Return the (x, y) coordinate for the center point of the cell that contains the specified text.  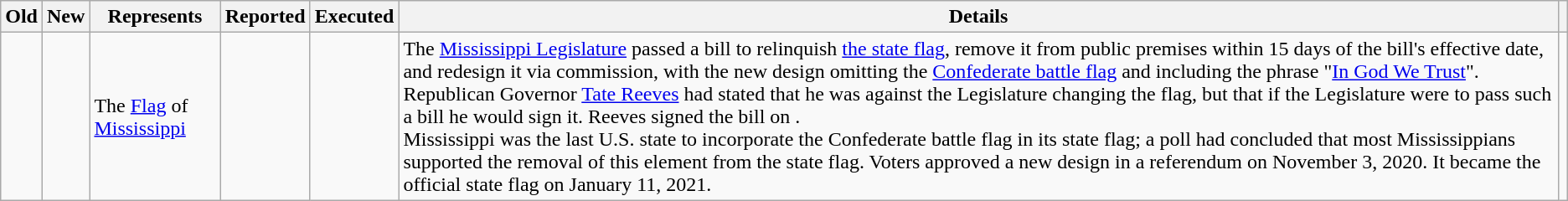
Details (978, 17)
New (66, 17)
Reported (265, 17)
Executed (354, 17)
Represents (155, 17)
The Flag of Mississippi (155, 116)
Old (22, 17)
